Identify which cell holds the provided text, then report its [x, y] central coordinate. 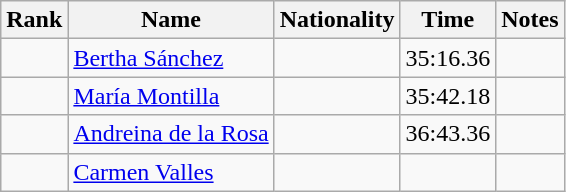
Andreina de la Rosa [171, 134]
Name [171, 20]
Carmen Valles [171, 172]
Bertha Sánchez [171, 58]
35:16.36 [448, 58]
35:42.18 [448, 96]
Notes [530, 20]
Rank [34, 20]
36:43.36 [448, 134]
Time [448, 20]
María Montilla [171, 96]
Nationality [337, 20]
